Return (X, Y) of the center of cell containing provided text 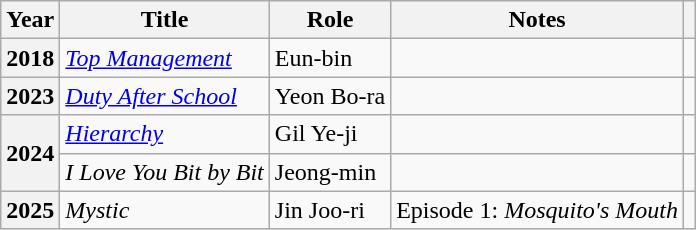
2023 (30, 96)
Hierarchy (165, 134)
I Love You Bit by Bit (165, 172)
Mystic (165, 210)
Notes (538, 20)
2024 (30, 153)
Yeon Bo-ra (330, 96)
Duty After School (165, 96)
Episode 1: Mosquito's Mouth (538, 210)
Jeong-min (330, 172)
2025 (30, 210)
Jin Joo-ri (330, 210)
Eun-bin (330, 58)
2018 (30, 58)
Title (165, 20)
Year (30, 20)
Top Management (165, 58)
Role (330, 20)
Gil Ye-ji (330, 134)
